Provide the [X, Y] coordinate of the cell's center where the given text is located.  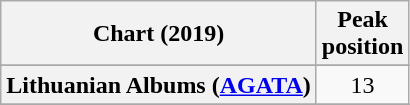
Lithuanian Albums (AGATA) [159, 85]
13 [362, 85]
Peakposition [362, 34]
Chart (2019) [159, 34]
